Return [x, y] of the center of cell containing provided text 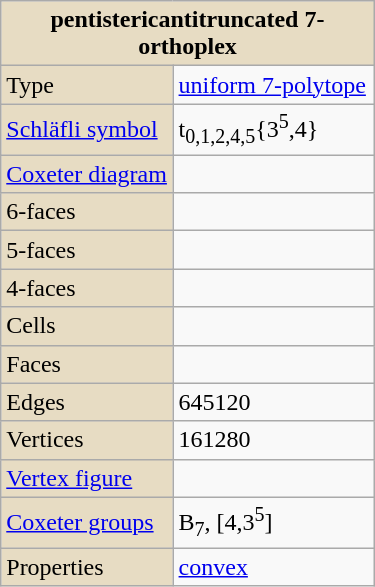
Properties [87, 567]
6-faces [87, 212]
Vertices [87, 440]
B7, [4,35] [274, 522]
4-faces [87, 288]
pentistericantitruncated 7-orthoplex [188, 34]
645120 [274, 402]
Coxeter groups [87, 522]
t0,1,2,4,5{35,4} [274, 130]
5-faces [87, 250]
Type [87, 85]
Schläfli symbol [87, 130]
uniform 7-polytope [274, 85]
Vertex figure [87, 478]
Faces [87, 364]
convex [274, 567]
Cells [87, 326]
Coxeter diagram [87, 174]
Edges [87, 402]
161280 [274, 440]
